From the cell containing the given text, extract its center point as [X, Y] coordinate. 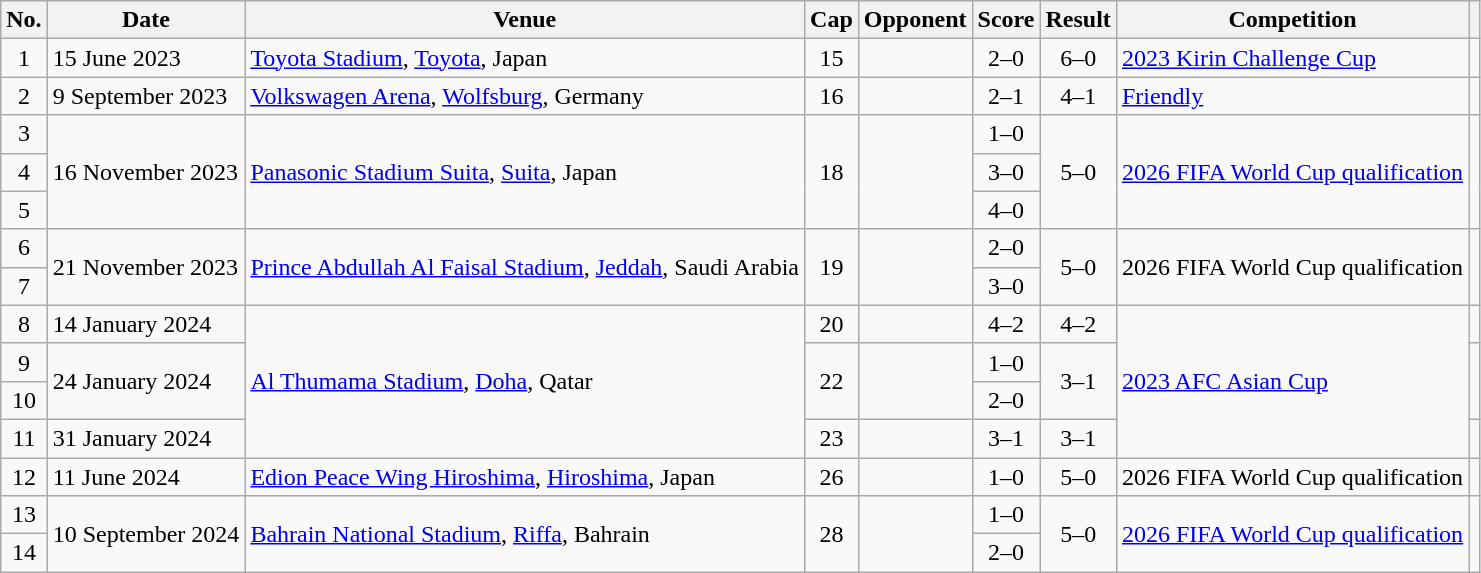
14 [24, 553]
9 [24, 362]
1 [24, 58]
23 [832, 438]
15 June 2023 [146, 58]
10 September 2024 [146, 534]
Competition [1292, 20]
Date [146, 20]
Result [1078, 20]
Score [1006, 20]
4–1 [1078, 96]
22 [832, 381]
No. [24, 20]
11 [24, 438]
20 [832, 324]
Edion Peace Wing Hiroshima, Hiroshima, Japan [525, 477]
21 November 2023 [146, 267]
9 September 2023 [146, 96]
2 [24, 96]
Cap [832, 20]
24 January 2024 [146, 381]
Prince Abdullah Al Faisal Stadium, Jeddah, Saudi Arabia [525, 267]
Al Thumama Stadium, Doha, Qatar [525, 381]
Friendly [1292, 96]
Toyota Stadium, Toyota, Japan [525, 58]
8 [24, 324]
4–0 [1006, 210]
6 [24, 248]
18 [832, 172]
3 [24, 134]
Venue [525, 20]
Volkswagen Arena, Wolfsburg, Germany [525, 96]
7 [24, 286]
2023 AFC Asian Cup [1292, 381]
5 [24, 210]
26 [832, 477]
10 [24, 400]
Opponent [915, 20]
4 [24, 172]
15 [832, 58]
12 [24, 477]
2–1 [1006, 96]
Panasonic Stadium Suita, Suita, Japan [525, 172]
19 [832, 267]
13 [24, 515]
11 June 2024 [146, 477]
Bahrain National Stadium, Riffa, Bahrain [525, 534]
2023 Kirin Challenge Cup [1292, 58]
28 [832, 534]
16 [832, 96]
14 January 2024 [146, 324]
31 January 2024 [146, 438]
16 November 2023 [146, 172]
6–0 [1078, 58]
